Return the [X, Y] coordinate for the center point of the cell that contains the specified text.  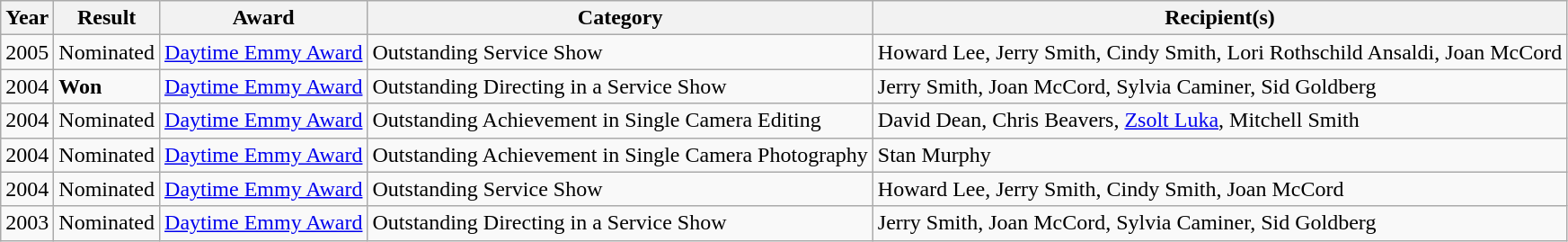
2005 [27, 52]
Recipient(s) [1219, 18]
Outstanding Achievement in Single Camera Editing [620, 121]
Award [264, 18]
2003 [27, 223]
Howard Lee, Jerry Smith, Cindy Smith, Lori Rothschild Ansaldi, Joan McCord [1219, 52]
David Dean, Chris Beavers, Zsolt Luka, Mitchell Smith [1219, 121]
Result [107, 18]
Howard Lee, Jerry Smith, Cindy Smith, Joan McCord [1219, 189]
Outstanding Achievement in Single Camera Photography [620, 155]
Category [620, 18]
Stan Murphy [1219, 155]
Year [27, 18]
Won [107, 86]
